Detect which cell encompasses the target text, then output its (x, y) center coordinate. 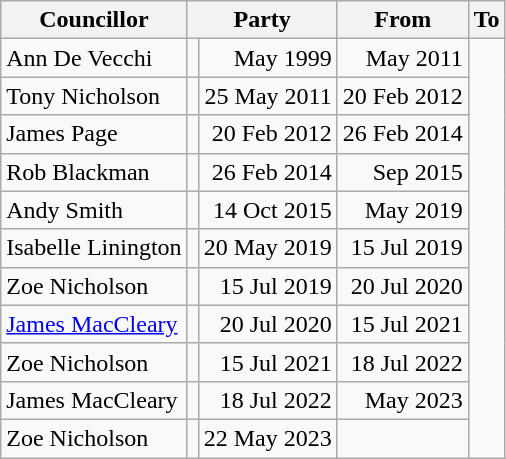
From (402, 20)
Rob Blackman (94, 172)
Andy Smith (94, 210)
May 2019 (402, 210)
May 2023 (402, 400)
25 May 2011 (268, 96)
20 May 2019 (268, 248)
Sep 2015 (402, 172)
14 Oct 2015 (268, 210)
To (486, 20)
May 1999 (268, 58)
Party (262, 20)
22 May 2023 (268, 438)
Ann De Vecchi (94, 58)
Isabelle Linington (94, 248)
Tony Nicholson (94, 96)
May 2011 (402, 58)
Councillor (94, 20)
James Page (94, 134)
